Capture the cell that displays the provided text and extract its [X, Y] central coordinate. 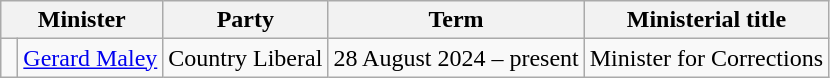
Minister for Corrections [706, 58]
Gerard Maley [90, 58]
Term [456, 20]
Country Liberal [246, 58]
Party [246, 20]
28 August 2024 – present [456, 58]
Minister [82, 20]
Ministerial title [706, 20]
